Return the (x, y) coordinate for the center point of the cell that contains the specified text.  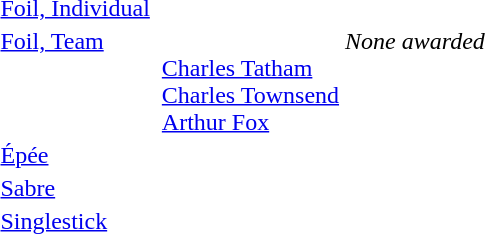
Charles TathamCharles TownsendArthur Fox (250, 82)
